From the cell containing the given text, extract its center point as [X, Y] coordinate. 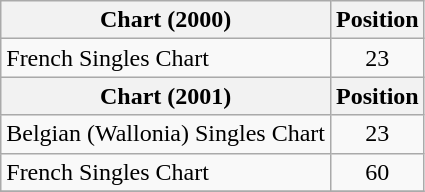
Chart (2000) [166, 20]
Belgian (Wallonia) Singles Chart [166, 134]
Chart (2001) [166, 96]
60 [377, 172]
